From the cell containing the given text, extract its center point as (x, y) coordinate. 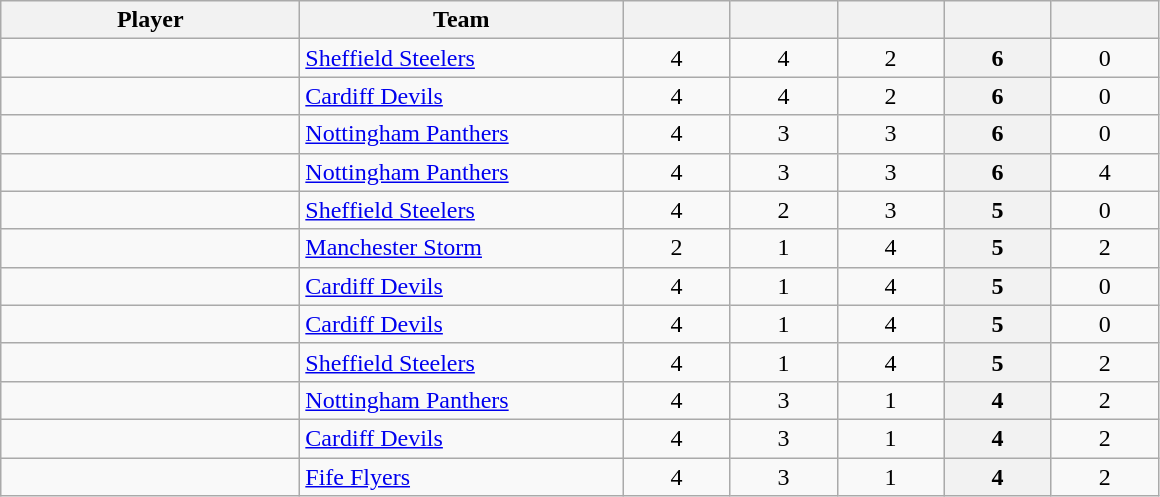
Manchester Storm (462, 248)
Fife Flyers (462, 477)
Player (150, 20)
Team (462, 20)
